Return the (X, Y) coordinate for the center point of the cell that contains the specified text.  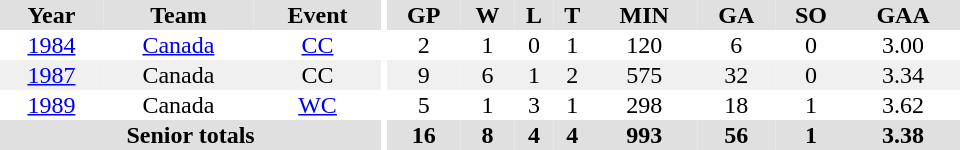
120 (644, 45)
32 (736, 75)
Team (178, 15)
3.38 (903, 135)
8 (487, 135)
5 (424, 105)
298 (644, 105)
GA (736, 15)
3.00 (903, 45)
16 (424, 135)
9 (424, 75)
L (534, 15)
1989 (52, 105)
Senior totals (190, 135)
575 (644, 75)
SO (812, 15)
MIN (644, 15)
Year (52, 15)
GP (424, 15)
WC (318, 105)
3.62 (903, 105)
GAA (903, 15)
993 (644, 135)
1987 (52, 75)
18 (736, 105)
1984 (52, 45)
3.34 (903, 75)
3 (534, 105)
Event (318, 15)
T (572, 15)
W (487, 15)
56 (736, 135)
